Find where the given text appears and provide that cell's center as (X, Y) coordinate. 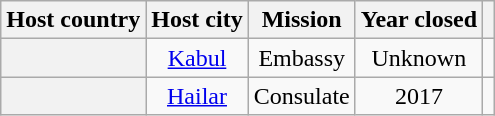
Year closed (418, 20)
Unknown (418, 58)
Kabul (197, 58)
Host city (197, 20)
Consulate (302, 96)
Embassy (302, 58)
2017 (418, 96)
Host country (74, 20)
Mission (302, 20)
Hailar (197, 96)
